Provide the [x, y] coordinate of the cell's center where the given text is located.  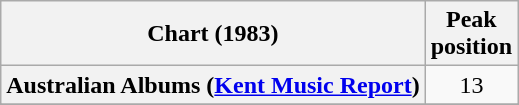
Australian Albums (Kent Music Report) [213, 85]
Chart (1983) [213, 34]
Peakposition [471, 34]
13 [471, 85]
